Pinpoint the cell where the given text exists, returning its [X, Y] midpoint coordinate. 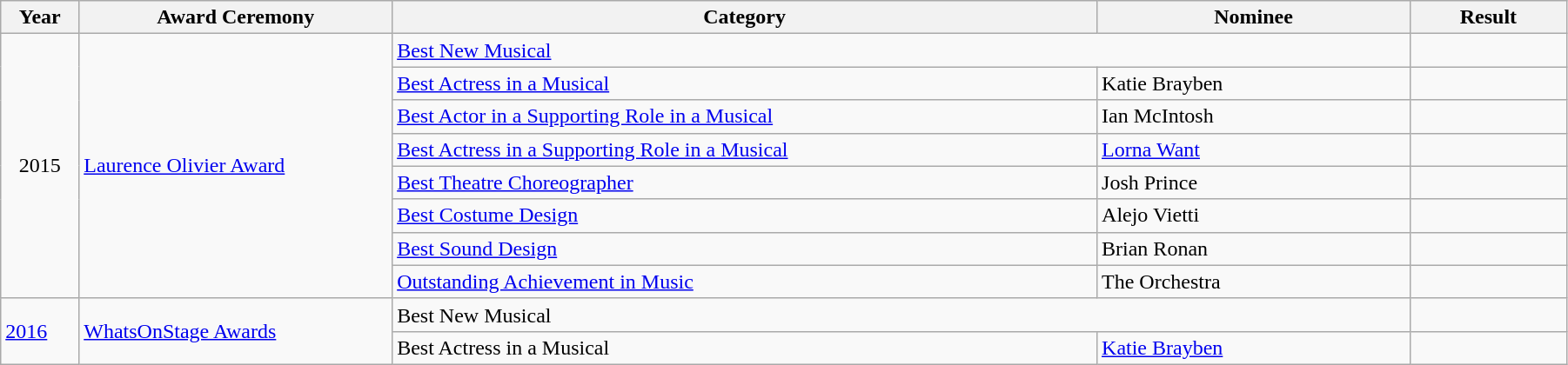
Laurence Olivier Award [236, 166]
WhatsOnStage Awards [236, 331]
Nominee [1254, 17]
Best Sound Design [745, 249]
Josh Prince [1254, 182]
The Orchestra [1254, 282]
2016 [40, 331]
Alejo Vietti [1254, 216]
Year [40, 17]
Best Actor in a Supporting Role in a Musical [745, 116]
Award Ceremony [236, 17]
Outstanding Achievement in Music [745, 282]
Best Actress in a Supporting Role in a Musical [745, 149]
Category [745, 17]
2015 [40, 166]
Best Costume Design [745, 216]
Best Theatre Choreographer [745, 182]
Brian Ronan [1254, 249]
Ian McIntosh [1254, 116]
Lorna Want [1254, 149]
Result [1488, 17]
